Scan for the cell matching the given text and deliver its (x, y) coordinate at center. 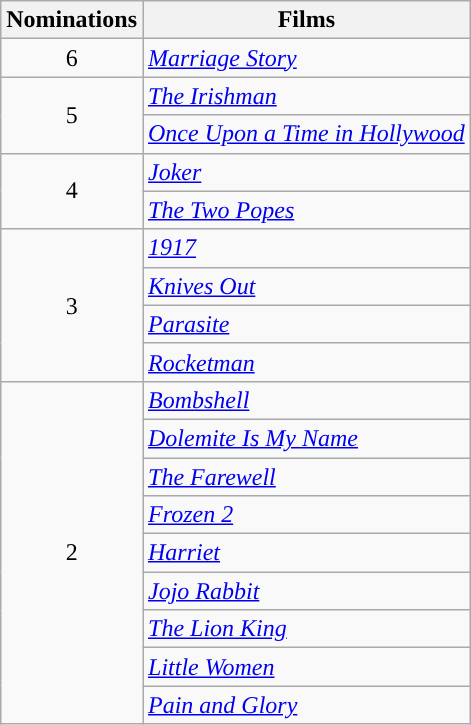
The Farewell (306, 477)
Little Women (306, 667)
6 (72, 58)
3 (72, 305)
Harriet (306, 553)
5 (72, 115)
Rocketman (306, 362)
Knives Out (306, 286)
4 (72, 191)
Bombshell (306, 400)
1917 (306, 248)
Pain and Glory (306, 705)
Marriage Story (306, 58)
Nominations (72, 20)
The Two Popes (306, 210)
Once Upon a Time in Hollywood (306, 134)
The Irishman (306, 96)
Joker (306, 172)
2 (72, 552)
Frozen 2 (306, 515)
Jojo Rabbit (306, 591)
Films (306, 20)
The Lion King (306, 629)
Parasite (306, 324)
Dolemite Is My Name (306, 438)
